Search for the cell housing the specified text and yield its (X, Y) center coordinate. 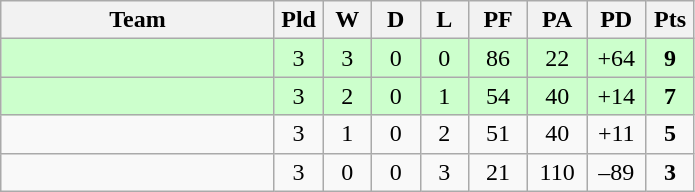
+64 (616, 58)
5 (670, 134)
–89 (616, 172)
21 (498, 172)
PF (498, 20)
Pts (670, 20)
W (348, 20)
Pld (298, 20)
7 (670, 96)
86 (498, 58)
51 (498, 134)
22 (558, 58)
+11 (616, 134)
+14 (616, 96)
9 (670, 58)
PD (616, 20)
L (444, 20)
Team (138, 20)
110 (558, 172)
D (396, 20)
54 (498, 96)
PA (558, 20)
